Output the [X, Y] coordinate of the center of the cell containing the given text.  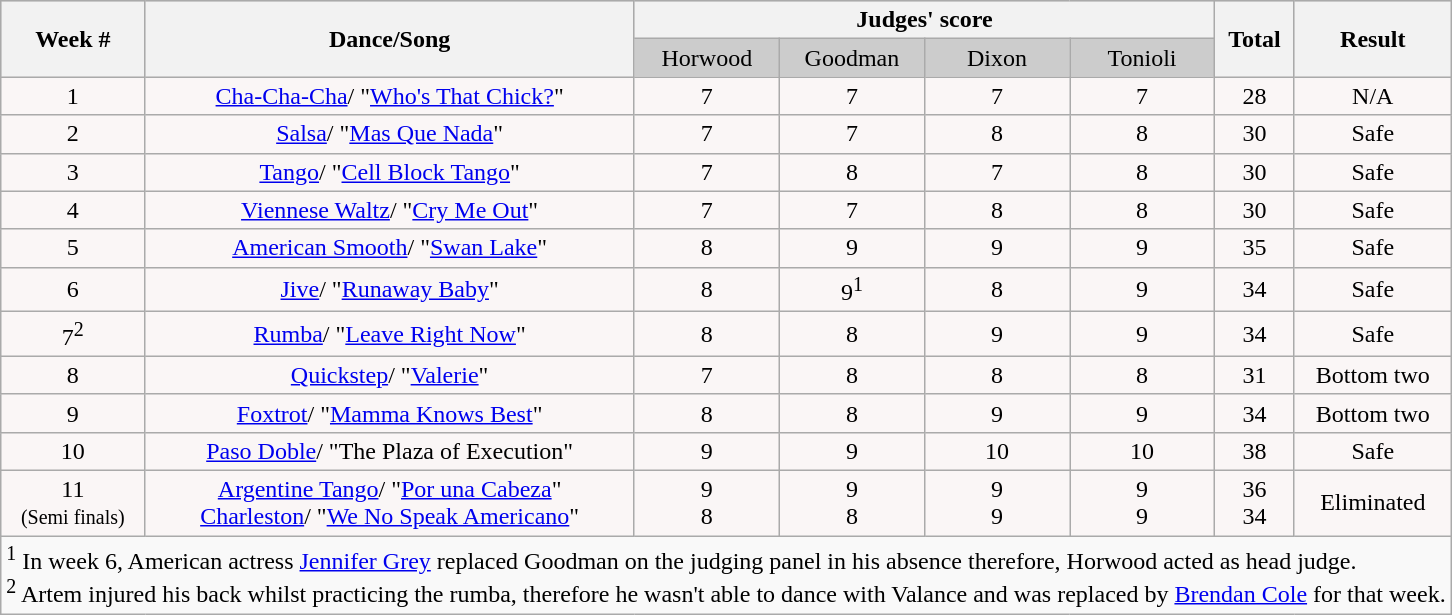
Cha-Cha-Cha/ "Who's That Chick?" [390, 96]
4 [73, 210]
6 [73, 290]
Paso Doble/ "The Plaza of Execution" [390, 451]
Judges' score [924, 20]
Goodman [852, 58]
28 [1255, 96]
American Smooth/ "Swan Lake" [390, 248]
Tango/ "Cell Block Tango" [390, 172]
Rumba/ "Leave Right Now" [390, 334]
35 [1255, 248]
Quickstep/ "Valerie" [390, 375]
Result [1372, 39]
Dixon [996, 58]
Foxtrot/ "Mamma Knows Best" [390, 413]
Week # [73, 39]
Salsa/ "Mas Que Nada" [390, 134]
31 [1255, 375]
2 [73, 134]
Horwood [706, 58]
1 [73, 96]
3 [73, 172]
91 [852, 290]
Dance/Song [390, 39]
Argentine Tango/ "Por una Cabeza"Charleston/ "We No Speak Americano" [390, 502]
Tonioli [1142, 58]
11 (Semi finals) [73, 502]
Total [1255, 39]
5 [73, 248]
72 [73, 334]
N/A [1372, 96]
38 [1255, 451]
3634 [1255, 502]
Eliminated [1372, 502]
Viennese Waltz/ "Cry Me Out" [390, 210]
Jive/ "Runaway Baby" [390, 290]
